For the text-containing cell, return its midpoint in (x, y) coordinate format. 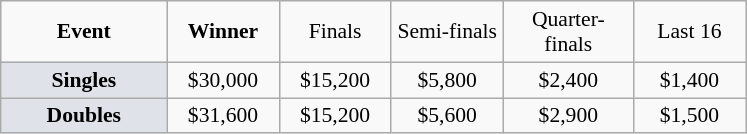
$1,400 (689, 80)
$30,000 (223, 80)
Event (84, 32)
Winner (223, 32)
$31,600 (223, 116)
Finals (335, 32)
$1,500 (689, 116)
Quarter-finals (568, 32)
$2,400 (568, 80)
Last 16 (689, 32)
$5,800 (447, 80)
Semi-finals (447, 32)
$2,900 (568, 116)
Singles (84, 80)
$5,600 (447, 116)
Doubles (84, 116)
